For the text-containing cell, return its midpoint in [X, Y] coordinate format. 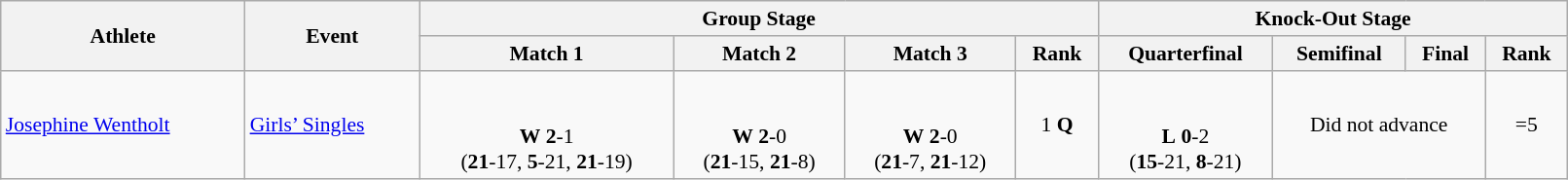
Match 2 [759, 54]
=5 [1526, 125]
Match 3 [930, 54]
Athlete [123, 35]
Knock-Out Stage [1332, 18]
W 2-0 (21-7, 21-12) [930, 125]
Quarterfinal [1185, 54]
Josephine Wentholt [123, 125]
Match 1 [547, 54]
Girls’ Singles [333, 125]
W 2-1 (21-17, 5-21, 21-19) [547, 125]
W 2-0 (21-15, 21-8) [759, 125]
1 Q [1057, 125]
Event [333, 35]
Group Stage [759, 18]
Did not advance [1378, 125]
L 0-2 (15-21, 8-21) [1185, 125]
Semifinal [1339, 54]
Final [1444, 54]
